Detect which cell encompasses the target text, then output its (X, Y) center coordinate. 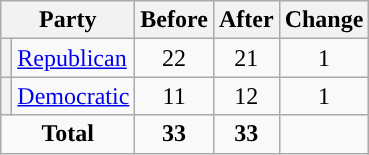
22 (174, 58)
Democratic (74, 96)
Before (174, 20)
Total (68, 134)
21 (246, 58)
Party (68, 20)
12 (246, 96)
Change (324, 20)
After (246, 20)
11 (174, 96)
Republican (74, 58)
